Identify which cell holds the provided text, then report its (x, y) central coordinate. 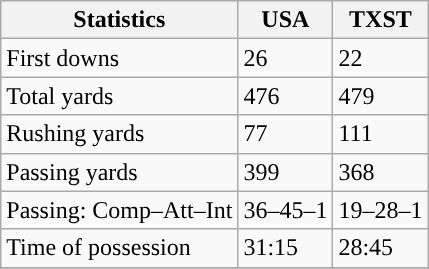
Passing yards (120, 172)
479 (380, 96)
399 (286, 172)
Passing: Comp–Att–Int (120, 210)
22 (380, 58)
476 (286, 96)
28:45 (380, 248)
111 (380, 134)
Rushing yards (120, 134)
Statistics (120, 20)
Time of possession (120, 248)
Total yards (120, 96)
31:15 (286, 248)
26 (286, 58)
TXST (380, 20)
368 (380, 172)
19–28–1 (380, 210)
USA (286, 20)
36–45–1 (286, 210)
77 (286, 134)
First downs (120, 58)
